Return the [x, y] coordinate for the center point of the cell that contains the specified text.  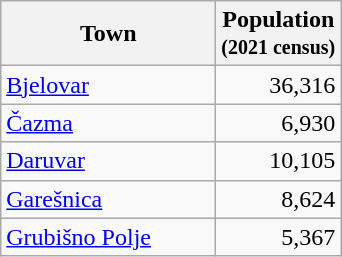
Population(2021 census) [278, 34]
Bjelovar [108, 85]
5,367 [278, 237]
8,624 [278, 199]
36,316 [278, 85]
6,930 [278, 123]
Čazma [108, 123]
Town [108, 34]
Garešnica [108, 199]
10,105 [278, 161]
Grubišno Polje [108, 237]
Daruvar [108, 161]
